Scan for the cell matching the given text and deliver its (X, Y) coordinate at center. 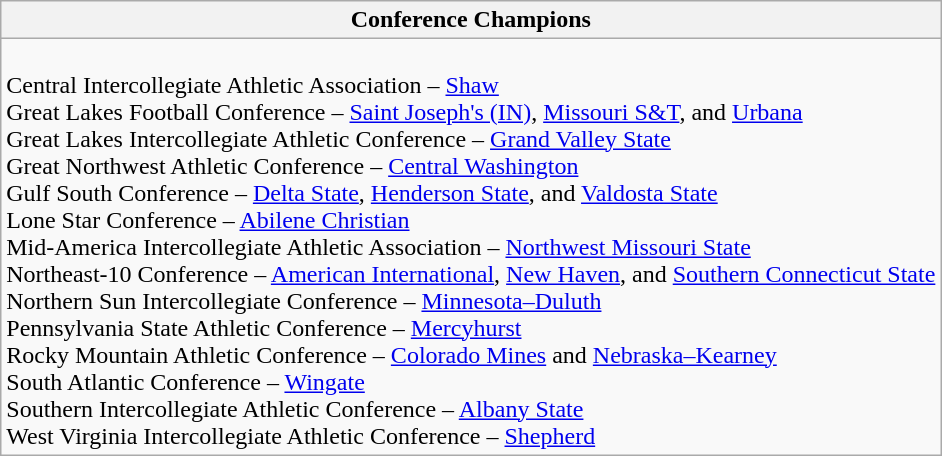
Conference Champions (471, 20)
